Search for the cell housing the specified text and yield its [X, Y] center coordinate. 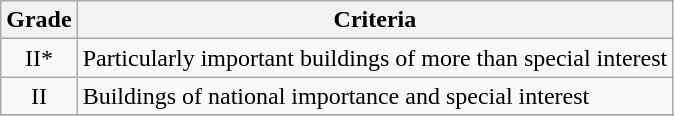
II [39, 96]
Criteria [375, 20]
Buildings of national importance and special interest [375, 96]
II* [39, 58]
Particularly important buildings of more than special interest [375, 58]
Grade [39, 20]
